Return (x, y) of the center of cell containing provided text 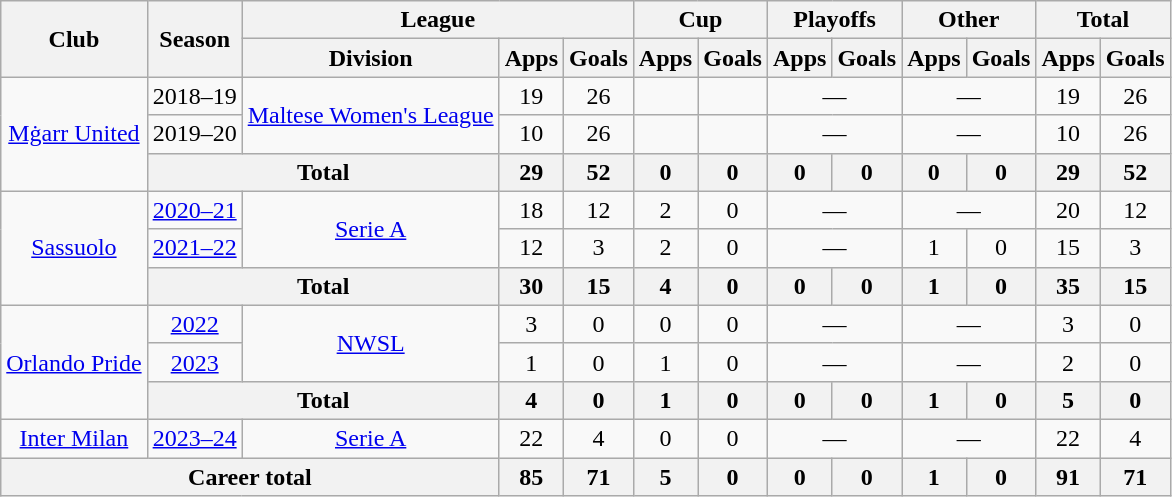
Career total (250, 477)
Club (74, 39)
Other (969, 20)
Orlando Pride (74, 362)
NWSL (370, 343)
Inter Milan (74, 438)
35 (1068, 286)
30 (531, 286)
91 (1068, 477)
Cup (700, 20)
85 (531, 477)
2019–20 (194, 134)
2020–21 (194, 210)
20 (1068, 210)
2021–22 (194, 248)
Maltese Women's League (370, 115)
Playoffs (834, 20)
2022 (194, 324)
18 (531, 210)
League (438, 20)
2018–19 (194, 96)
Sassuolo (74, 248)
Mġarr United (74, 134)
Division (370, 58)
Season (194, 39)
2023 (194, 362)
2023–24 (194, 438)
